Return the (X, Y) coordinate for the center point of the cell that contains the specified text.  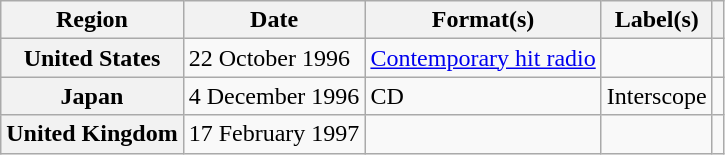
United States (92, 58)
Format(s) (483, 20)
Japan (92, 96)
Contemporary hit radio (483, 58)
22 October 1996 (274, 58)
Region (92, 20)
4 December 1996 (274, 96)
Interscope (656, 96)
CD (483, 96)
United Kingdom (92, 134)
Date (274, 20)
Label(s) (656, 20)
17 February 1997 (274, 134)
